Scan for the cell matching the given text and deliver its [x, y] coordinate at center. 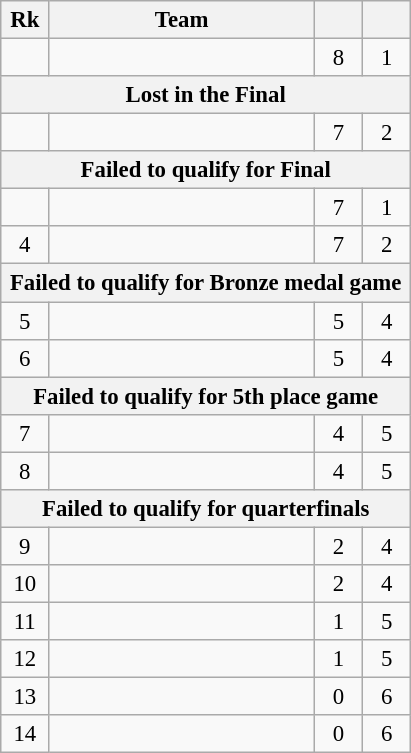
11 [25, 621]
Failed to qualify for Final [206, 170]
Failed to qualify for quarterfinals [206, 509]
12 [25, 659]
Rk [25, 20]
Failed to qualify for 5th place game [206, 396]
10 [25, 584]
13 [25, 697]
Failed to qualify for Bronze medal game [206, 283]
9 [25, 546]
14 [25, 734]
Lost in the Final [206, 95]
Team [182, 20]
